Locate the cell with the specified text and output its (X, Y) center coordinate. 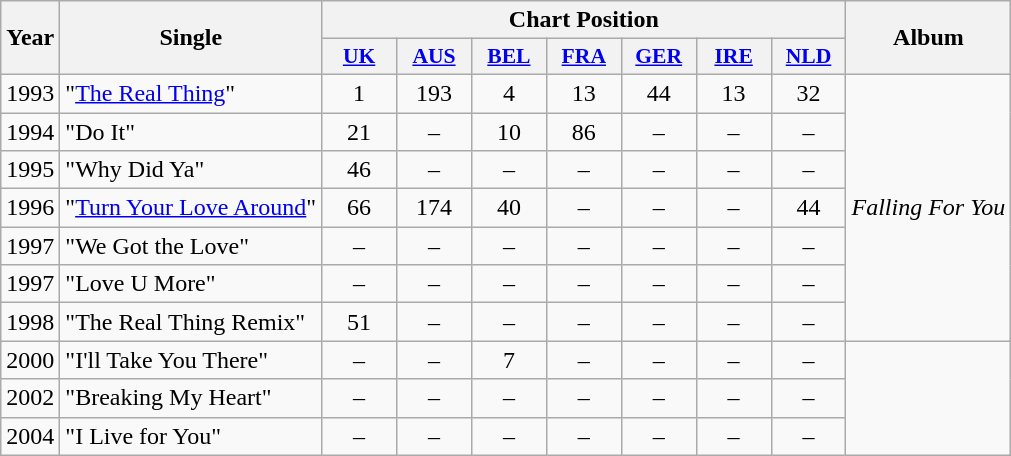
"Why Did Ya" (191, 170)
UK (360, 57)
86 (584, 131)
Year (30, 38)
1993 (30, 93)
FRA (584, 57)
NLD (808, 57)
2000 (30, 360)
32 (808, 93)
193 (434, 93)
Single (191, 38)
GER (658, 57)
2004 (30, 436)
Falling For You (928, 207)
2002 (30, 398)
46 (360, 170)
66 (360, 208)
10 (508, 131)
"Do It" (191, 131)
174 (434, 208)
AUS (434, 57)
Album (928, 38)
1996 (30, 208)
"We Got the Love" (191, 246)
1995 (30, 170)
"I'll Take You There" (191, 360)
IRE (734, 57)
Chart Position (584, 20)
BEL (508, 57)
7 (508, 360)
"I Live for You" (191, 436)
"The Real Thing Remix" (191, 322)
21 (360, 131)
"Turn Your Love Around" (191, 208)
"Love U More" (191, 284)
1998 (30, 322)
"Breaking My Heart" (191, 398)
40 (508, 208)
4 (508, 93)
51 (360, 322)
1994 (30, 131)
"The Real Thing" (191, 93)
1 (360, 93)
